Output the (x, y) coordinate of the center of the cell containing the given text.  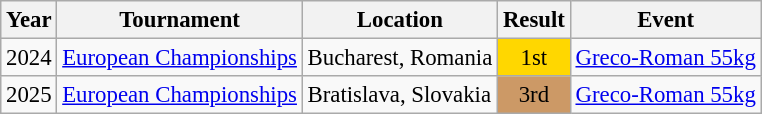
Result (534, 20)
2024 (29, 58)
Bratislava, Slovakia (400, 95)
3rd (534, 95)
2025 (29, 95)
Year (29, 20)
Event (666, 20)
Bucharest, Romania (400, 58)
Location (400, 20)
1st (534, 58)
Tournament (180, 20)
